Capture the cell that displays the provided text and extract its [X, Y] central coordinate. 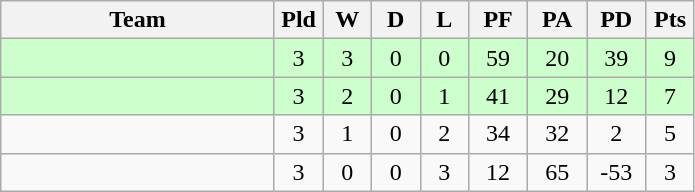
5 [670, 134]
Pld [298, 20]
65 [558, 172]
34 [498, 134]
Pts [670, 20]
D [396, 20]
20 [558, 58]
32 [558, 134]
-53 [616, 172]
PF [498, 20]
41 [498, 96]
39 [616, 58]
9 [670, 58]
29 [558, 96]
7 [670, 96]
Team [138, 20]
59 [498, 58]
PD [616, 20]
L [444, 20]
W [348, 20]
PA [558, 20]
